Search for the cell housing the specified text and yield its [x, y] center coordinate. 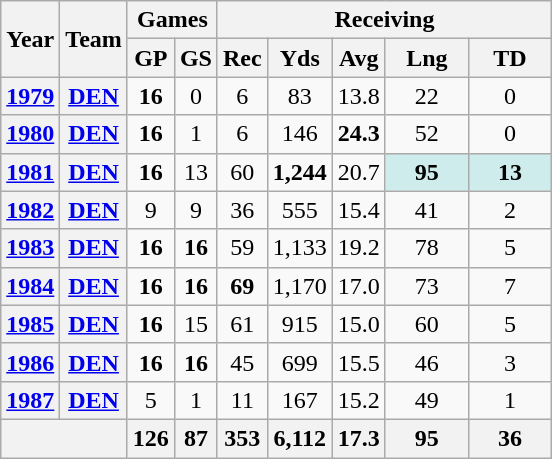
146 [300, 134]
1982 [30, 210]
167 [300, 400]
87 [196, 438]
1,170 [300, 286]
45 [242, 362]
Rec [242, 58]
15 [196, 324]
699 [300, 362]
1979 [30, 96]
GS [196, 58]
2 [510, 210]
41 [426, 210]
1986 [30, 362]
17.3 [358, 438]
3 [510, 362]
7 [510, 286]
11 [242, 400]
49 [426, 400]
59 [242, 248]
1984 [30, 286]
Games [172, 20]
1985 [30, 324]
61 [242, 324]
126 [150, 438]
Lng [426, 58]
15.4 [358, 210]
13.8 [358, 96]
915 [300, 324]
73 [426, 286]
46 [426, 362]
78 [426, 248]
Receiving [384, 20]
83 [300, 96]
52 [426, 134]
353 [242, 438]
1980 [30, 134]
Yds [300, 58]
555 [300, 210]
1983 [30, 248]
19.2 [358, 248]
15.2 [358, 400]
Team [94, 39]
1,244 [300, 172]
GP [150, 58]
17.0 [358, 286]
15.5 [358, 362]
Avg [358, 58]
Year [30, 39]
24.3 [358, 134]
22 [426, 96]
69 [242, 286]
20.7 [358, 172]
6,112 [300, 438]
TD [510, 58]
15.0 [358, 324]
1,133 [300, 248]
1987 [30, 400]
1981 [30, 172]
